For the text-containing cell, return its midpoint in [X, Y] coordinate format. 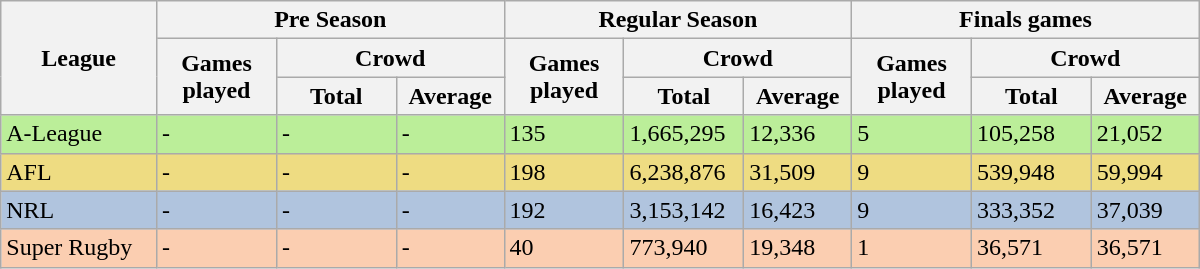
5 [912, 134]
105,258 [1031, 134]
31,509 [798, 172]
Super Rugby [79, 248]
37,039 [1145, 210]
135 [564, 134]
773,940 [684, 248]
1 [912, 248]
192 [564, 210]
539,948 [1031, 172]
Regular Season [678, 20]
59,994 [1145, 172]
3,153,142 [684, 210]
NRL [79, 210]
League [79, 58]
19,348 [798, 248]
A-League [79, 134]
1,665,295 [684, 134]
Pre Season [331, 20]
16,423 [798, 210]
333,352 [1031, 210]
AFL [79, 172]
198 [564, 172]
6,238,876 [684, 172]
Finals games [1026, 20]
12,336 [798, 134]
21,052 [1145, 134]
40 [564, 248]
